From the cell containing the given text, extract its center point as (X, Y) coordinate. 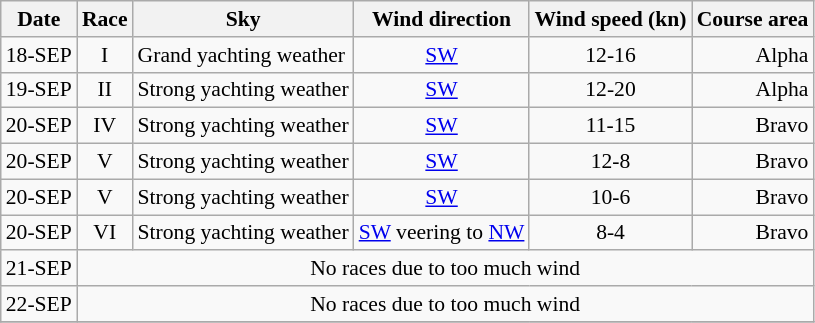
12-20 (610, 90)
Wind direction (442, 19)
Sky (244, 19)
VI (105, 233)
18-SEP (39, 55)
Wind speed (kn) (610, 19)
8-4 (610, 233)
21-SEP (39, 269)
10-6 (610, 197)
I (105, 55)
Course area (753, 19)
Date (39, 19)
Race (105, 19)
12-8 (610, 162)
12-16 (610, 55)
SW veering to NW (442, 233)
IV (105, 126)
Grand yachting weather (244, 55)
II (105, 90)
22-SEP (39, 304)
19-SEP (39, 90)
11-15 (610, 126)
